Return the (x, y) coordinate for the center point of the cell that contains the specified text.  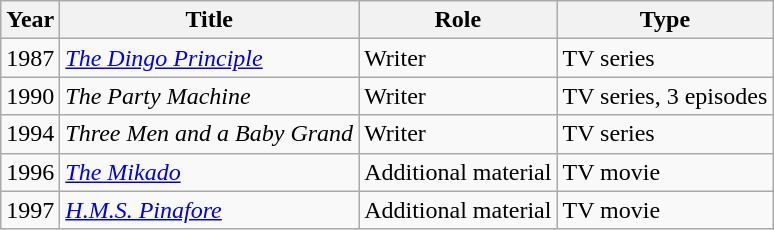
The Dingo Principle (210, 58)
Title (210, 20)
H.M.S. Pinafore (210, 210)
Three Men and a Baby Grand (210, 134)
Type (665, 20)
TV series, 3 episodes (665, 96)
The Party Machine (210, 96)
1994 (30, 134)
1997 (30, 210)
1990 (30, 96)
Role (458, 20)
The Mikado (210, 172)
Year (30, 20)
1987 (30, 58)
1996 (30, 172)
